Return [x, y] of the center of cell containing provided text 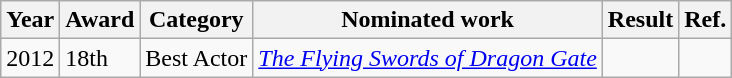
Best Actor [196, 58]
Award [100, 20]
Ref. [706, 20]
Category [196, 20]
2012 [30, 58]
The Flying Swords of Dragon Gate [428, 58]
Result [640, 20]
Year [30, 20]
18th [100, 58]
Nominated work [428, 20]
